Return (x, y) of the center of cell containing provided text 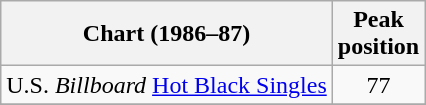
Peakposition (378, 34)
Chart (1986–87) (167, 34)
77 (378, 85)
U.S. Billboard Hot Black Singles (167, 85)
